From the cell containing the given text, extract its center point as [x, y] coordinate. 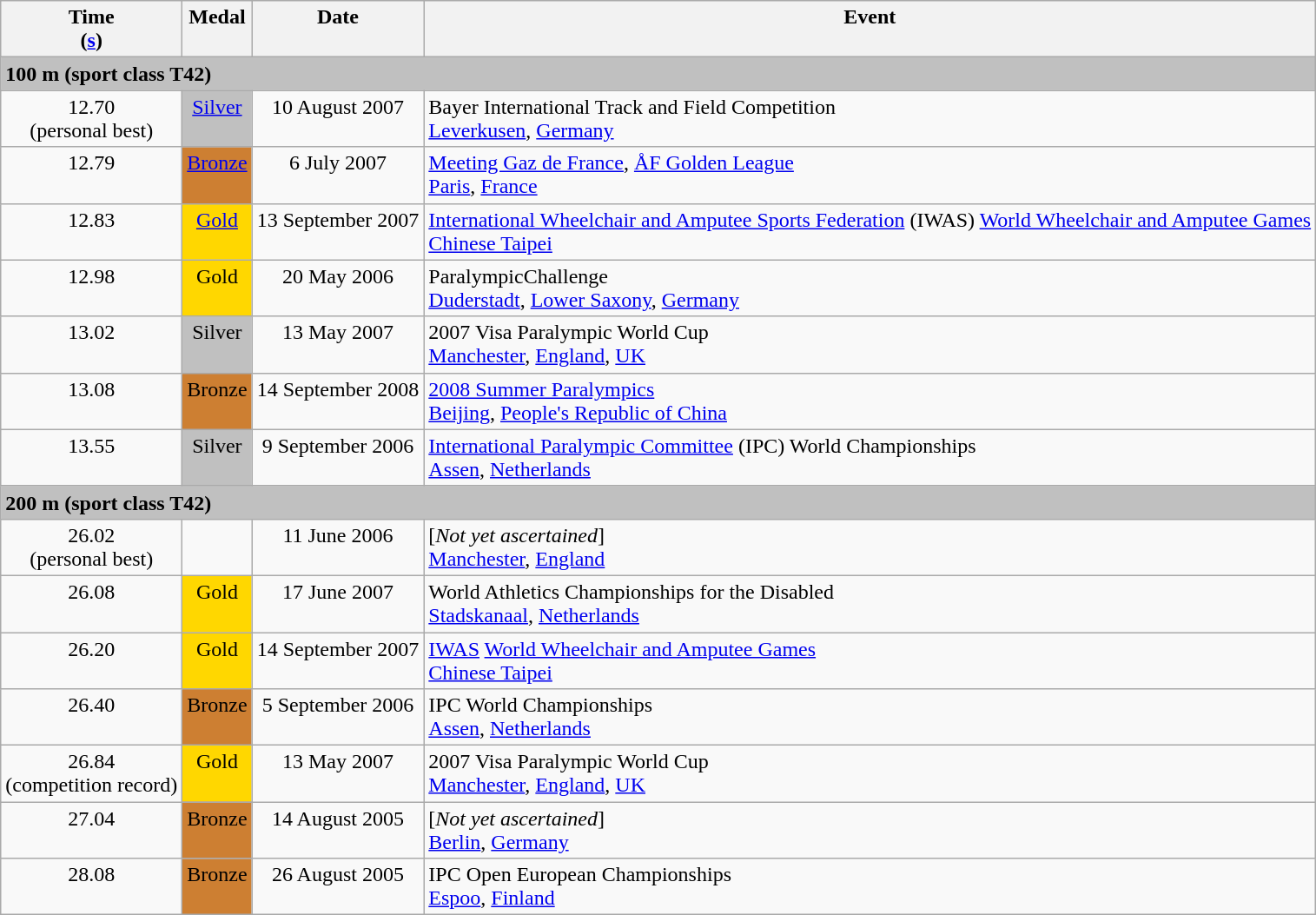
26.40 [92, 718]
Bayer International Track and Field CompetitionLeverkusen, Germany [870, 118]
13 September 2007 [338, 231]
14 September 2007 [338, 660]
Date [338, 30]
IWAS World Wheelchair and Amputee GamesChinese Taipei [870, 660]
20 May 2006 [338, 288]
26.08 [92, 603]
5 September 2006 [338, 718]
[Not yet ascertained]Manchester, England [870, 547]
Meeting Gaz de France, ÅF Golden LeagueParis, France [870, 176]
27.04 [92, 831]
200 m (sport class T42) [658, 502]
26 August 2005 [338, 886]
9 September 2006 [338, 457]
ParalympicChallengeDuderstadt, Lower Saxony, Germany [870, 288]
26.20 [92, 660]
International Paralympic Committee (IPC) World ChampionshipsAssen, Netherlands [870, 457]
28.08 [92, 886]
Time(s) [92, 30]
11 June 2006 [338, 547]
International Wheelchair and Amputee Sports Federation (IWAS) World Wheelchair and Amputee GamesChinese Taipei [870, 231]
Event [870, 30]
13.55 [92, 457]
World Athletics Championships for the DisabledStadskanaal, Netherlands [870, 603]
Medal [217, 30]
6 July 2007 [338, 176]
12.70(personal best) [92, 118]
17 June 2007 [338, 603]
12.79 [92, 176]
12.98 [92, 288]
26.84(competition record) [92, 773]
13.08 [92, 401]
IPC World ChampionshipsAssen, Netherlands [870, 718]
IPC Open European ChampionshipsEspoo, Finland [870, 886]
26.02(personal best) [92, 547]
12.83 [92, 231]
[Not yet ascertained]Berlin, Germany [870, 831]
2008 Summer ParalympicsBeijing, People's Republic of China [870, 401]
14 August 2005 [338, 831]
10 August 2007 [338, 118]
13.02 [92, 344]
14 September 2008 [338, 401]
100 m (sport class T42) [658, 74]
